Determine the [x, y] coordinate at the center of the cell enclosing the given text.  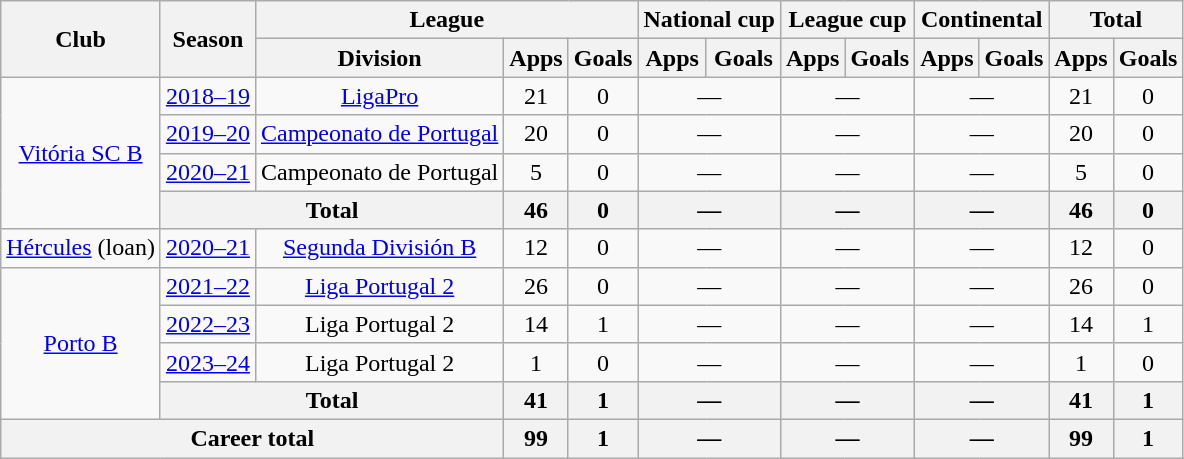
2023–24 [208, 362]
Club [81, 39]
Segunda División B [379, 248]
2018–19 [208, 96]
League cup [847, 20]
2019–20 [208, 134]
Career total [252, 438]
Hércules (loan) [81, 248]
LigaPro [379, 96]
National cup [709, 20]
2022–23 [208, 324]
League [446, 20]
Division [379, 58]
2021–22 [208, 286]
Continental [982, 20]
Season [208, 39]
Porto B [81, 343]
Vitória SC B [81, 153]
